Return [X, Y] of the center of cell containing provided text 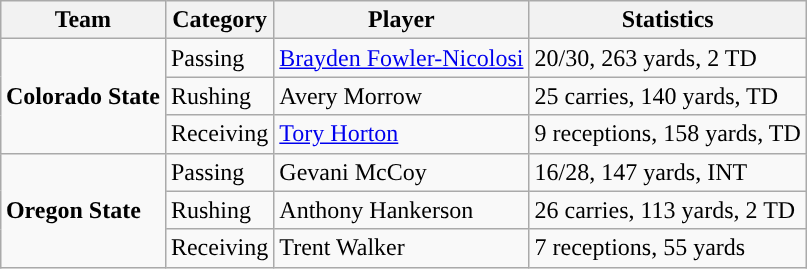
20/30, 263 yards, 2 TD [668, 58]
26 carries, 113 yards, 2 TD [668, 210]
Oregon State [82, 210]
Anthony Hankerson [402, 210]
Gevani McCoy [402, 172]
Player [402, 20]
16/28, 147 yards, INT [668, 172]
Category [219, 20]
Statistics [668, 20]
25 carries, 140 yards, TD [668, 96]
9 receptions, 158 yards, TD [668, 134]
Tory Horton [402, 134]
Trent Walker [402, 248]
Colorado State [82, 96]
Brayden Fowler-Nicolosi [402, 58]
Team [82, 20]
Avery Morrow [402, 96]
7 receptions, 55 yards [668, 248]
